Output the (x, y) coordinate of the center of the cell containing the given text.  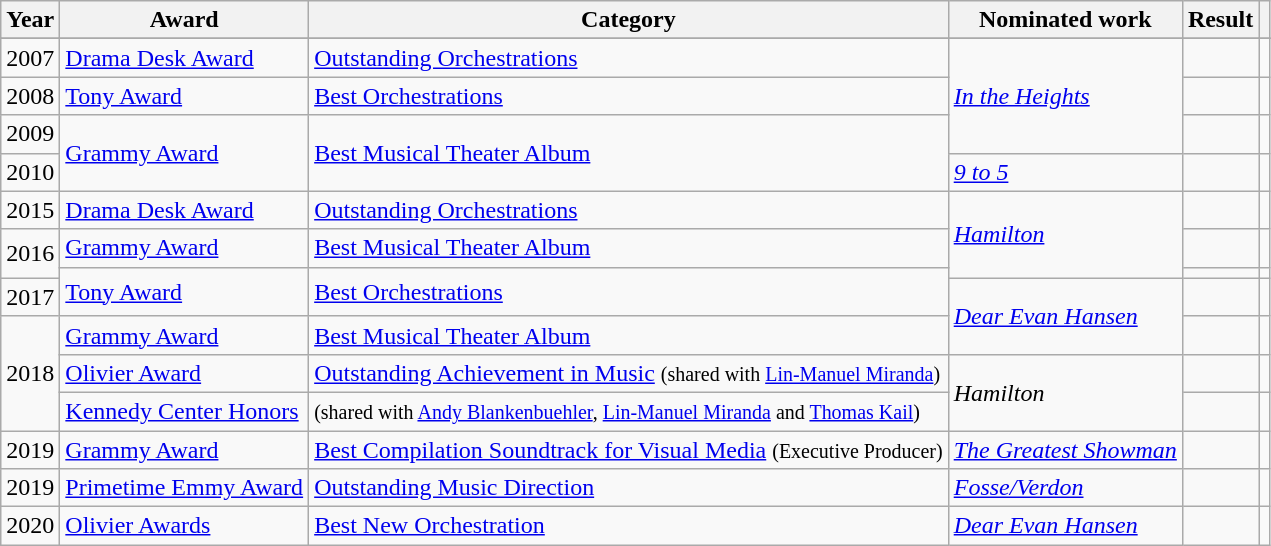
Nominated work (1065, 20)
Outstanding Achievement in Music (shared with Lin-Manuel Miranda) (629, 373)
2010 (30, 172)
Year (30, 20)
2017 (30, 297)
Kennedy Center Honors (184, 411)
2007 (30, 58)
Olivier Award (184, 373)
9 to 5 (1065, 172)
2015 (30, 210)
2018 (30, 373)
Olivier Awards (184, 526)
The Greatest Showman (1065, 449)
Fosse/Verdon (1065, 488)
Result (1220, 20)
Best Compilation Soundtrack for Visual Media (Executive Producer) (629, 449)
2009 (30, 134)
(shared with Andy Blankenbuehler, Lin-Manuel Miranda and Thomas Kail) (629, 411)
Best New Orchestration (629, 526)
Primetime Emmy Award (184, 488)
2008 (30, 96)
2020 (30, 526)
2016 (30, 254)
In the Heights (1065, 96)
Category (629, 20)
Award (184, 20)
Outstanding Music Direction (629, 488)
